Identify which cell holds the provided text, then report its [x, y] central coordinate. 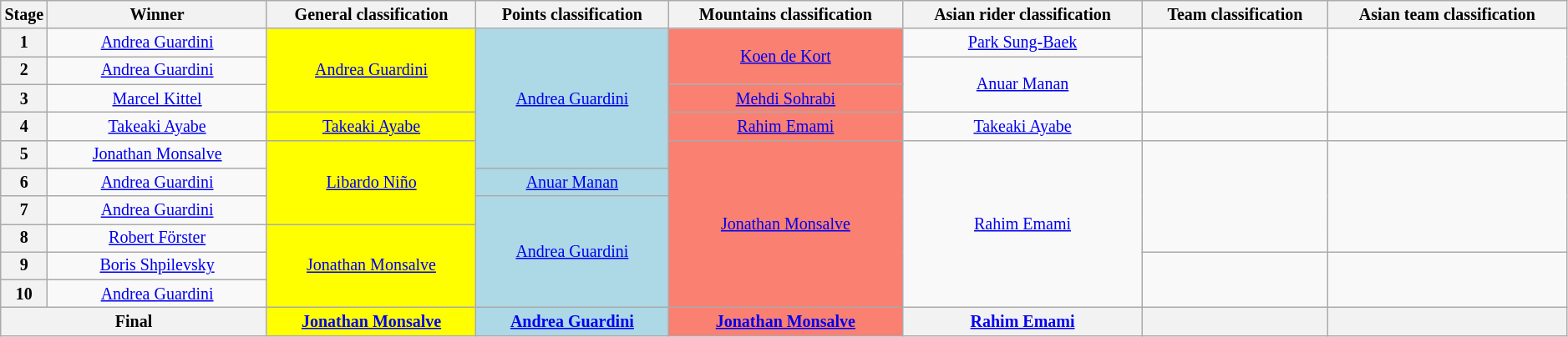
1 [24, 43]
8 [24, 239]
Mehdi Sohrabi [785, 98]
6 [24, 182]
Koen de Kort [785, 57]
4 [24, 127]
Asian team classification [1448, 15]
Winner [157, 15]
Stage [24, 15]
5 [24, 153]
Team classification [1235, 15]
3 [24, 98]
General classification [371, 15]
Boris Shpilevsky [157, 265]
Robert Förster [157, 239]
2 [24, 70]
10 [24, 294]
Points classification [572, 15]
Mountains classification [785, 15]
Marcel Kittel [157, 98]
Final [134, 322]
Libardo Niño [371, 182]
7 [24, 210]
9 [24, 265]
Asian rider classification [1022, 15]
Park Sung-Baek [1022, 43]
